Scan for the cell matching the given text and deliver its (x, y) coordinate at center. 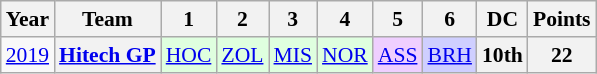
2 (242, 19)
DC (502, 19)
3 (292, 19)
Hitech GP (108, 55)
ZOL (242, 55)
1 (189, 19)
2019 (28, 55)
5 (398, 19)
HOC (189, 55)
6 (450, 19)
Team (108, 19)
NOR (345, 55)
BRH (450, 55)
Points (562, 19)
22 (562, 55)
ASS (398, 55)
MIS (292, 55)
Year (28, 19)
10th (502, 55)
4 (345, 19)
